Return the (x, y) coordinate for the center point of the cell that contains the specified text.  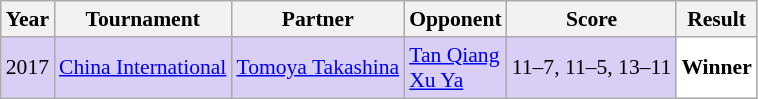
11–7, 11–5, 13–11 (592, 68)
Partner (318, 19)
Opponent (456, 19)
Tournament (142, 19)
Winner (716, 68)
Year (28, 19)
Result (716, 19)
Tan Qiang Xu Ya (456, 68)
China International (142, 68)
2017 (28, 68)
Tomoya Takashina (318, 68)
Score (592, 19)
